Identify which cell holds the provided text, then report its (x, y) central coordinate. 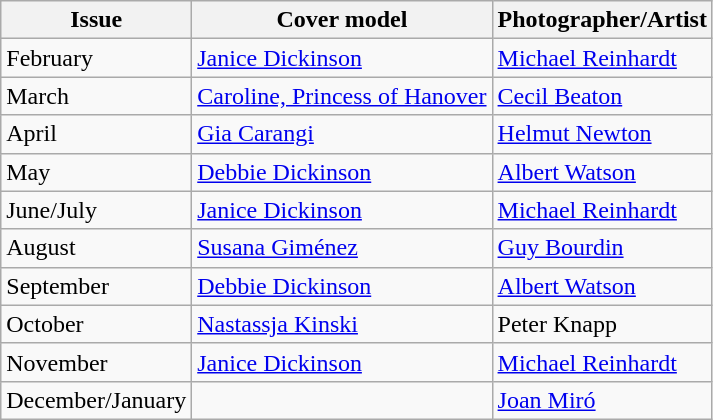
November (96, 362)
Issue (96, 20)
Nastassja Kinski (342, 324)
Helmut Newton (602, 134)
Guy Bourdin (602, 248)
Photographer/Artist (602, 20)
Cecil Beaton (602, 96)
Cover model (342, 20)
Caroline, Princess of Hanover (342, 96)
Gia Carangi (342, 134)
April (96, 134)
Peter Knapp (602, 324)
June/July (96, 210)
May (96, 172)
October (96, 324)
February (96, 58)
December/January (96, 400)
September (96, 286)
March (96, 96)
August (96, 248)
Joan Miró (602, 400)
Susana Giménez (342, 248)
